Output the (x, y) coordinate of the center of the cell containing the given text.  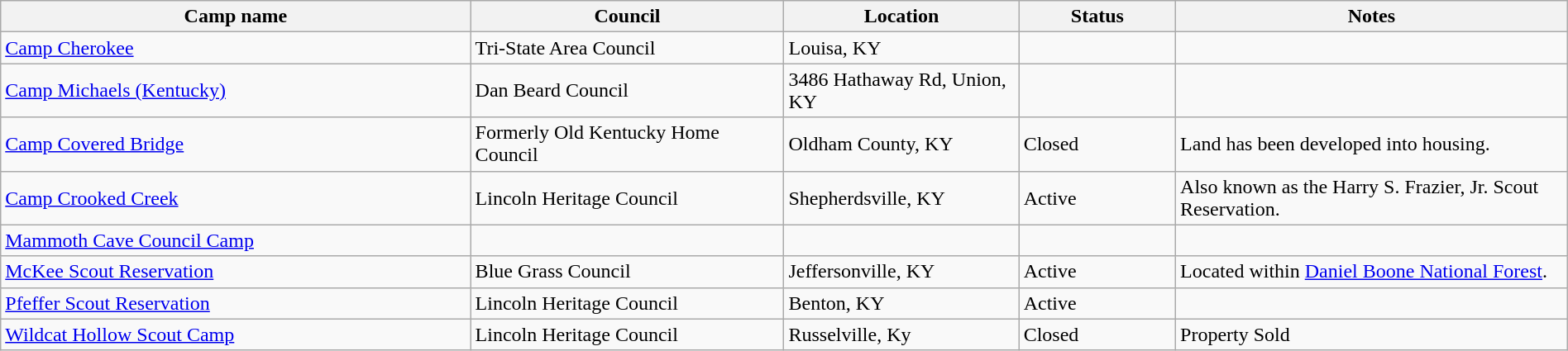
Camp Cherokee (236, 48)
Jeffersonville, KY (901, 272)
Shepherdsville, KY (901, 198)
Dan Beard Council (627, 91)
Council (627, 17)
Blue Grass Council (627, 272)
Camp Crooked Creek (236, 198)
Camp Covered Bridge (236, 144)
Location (901, 17)
Oldham County, KY (901, 144)
Located within Daniel Boone National Forest. (1372, 272)
Property Sold (1372, 334)
Pfeffer Scout Reservation (236, 303)
Benton, KY (901, 303)
Louisa, KY (901, 48)
Notes (1372, 17)
Formerly Old Kentucky Home Council (627, 144)
Also known as the Harry S. Frazier, Jr. Scout Reservation. (1372, 198)
Camp name (236, 17)
Camp Michaels (Kentucky) (236, 91)
Wildcat Hollow Scout Camp (236, 334)
Mammoth Cave Council Camp (236, 240)
Status (1097, 17)
Land has been developed into housing. (1372, 144)
McKee Scout Reservation (236, 272)
Tri-State Area Council (627, 48)
3486 Hathaway Rd, Union, KY (901, 91)
Russelville, Ky (901, 334)
